Return (x, y) of the center of cell containing provided text 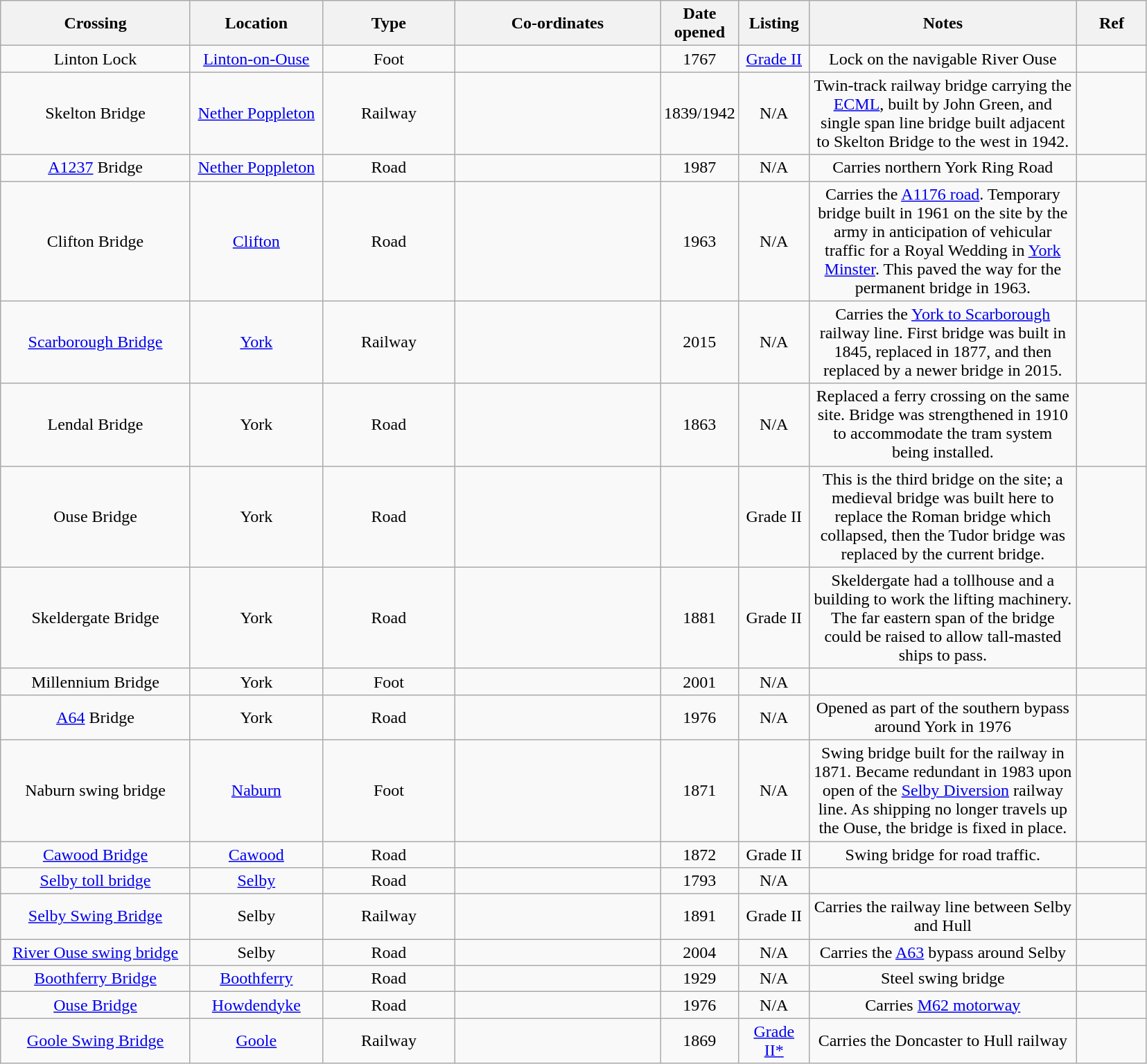
Cawood (256, 855)
Ref (1112, 24)
Boothferry (256, 979)
2015 (699, 342)
2004 (699, 952)
1863 (699, 424)
Carries M62 motorway (943, 1005)
Goole (256, 1041)
Clifton (256, 241)
Naburn swing bridge (96, 790)
1839/1942 (699, 114)
Notes (943, 24)
Boothferry Bridge (96, 979)
Swing bridge for road traffic. (943, 855)
Linton-on-Ouse (256, 59)
Lock on the navigable River Ouse (943, 59)
2001 (699, 681)
1767 (699, 59)
Crossing (96, 24)
1881 (699, 618)
Location (256, 24)
Lendal Bridge (96, 424)
A1237 Bridge (96, 168)
Howdendyke (256, 1005)
Date opened (699, 24)
Co-ordinates (557, 24)
Opened as part of the southern bypass around York in 1976 (943, 717)
Millennium Bridge (96, 681)
Goole Swing Bridge (96, 1041)
1869 (699, 1041)
1891 (699, 916)
Steel swing bridge (943, 979)
Cawood Bridge (96, 855)
1872 (699, 855)
Selby toll bridge (96, 881)
Scarborough Bridge (96, 342)
Carries the York to Scarborough railway line. First bridge was built in 1845, replaced in 1877, and then replaced by a newer bridge in 2015. (943, 342)
A64 Bridge (96, 717)
Naburn (256, 790)
Replaced a ferry crossing on the same site. Bridge was strengthened in 1910 to accommodate the tram system being installed. (943, 424)
Clifton Bridge (96, 241)
Grade II* (773, 1041)
1929 (699, 979)
Selby Swing Bridge (96, 916)
Carries northern York Ring Road (943, 168)
Skelton Bridge (96, 114)
Carries the railway line between Selby and Hull (943, 916)
Twin-track railway bridge carrying the ECML, built by John Green, and single span line bridge built adjacent to Skelton Bridge to the west in 1942. (943, 114)
1871 (699, 790)
Linton Lock (96, 59)
Type (388, 24)
Carries the Doncaster to Hull railway (943, 1041)
Listing (773, 24)
1963 (699, 241)
River Ouse swing bridge (96, 952)
1987 (699, 168)
1793 (699, 881)
Skeldergate Bridge (96, 618)
Carries the A63 bypass around Selby (943, 952)
